Extract the (X, Y) coordinate from the center of the cell holding the provided text.  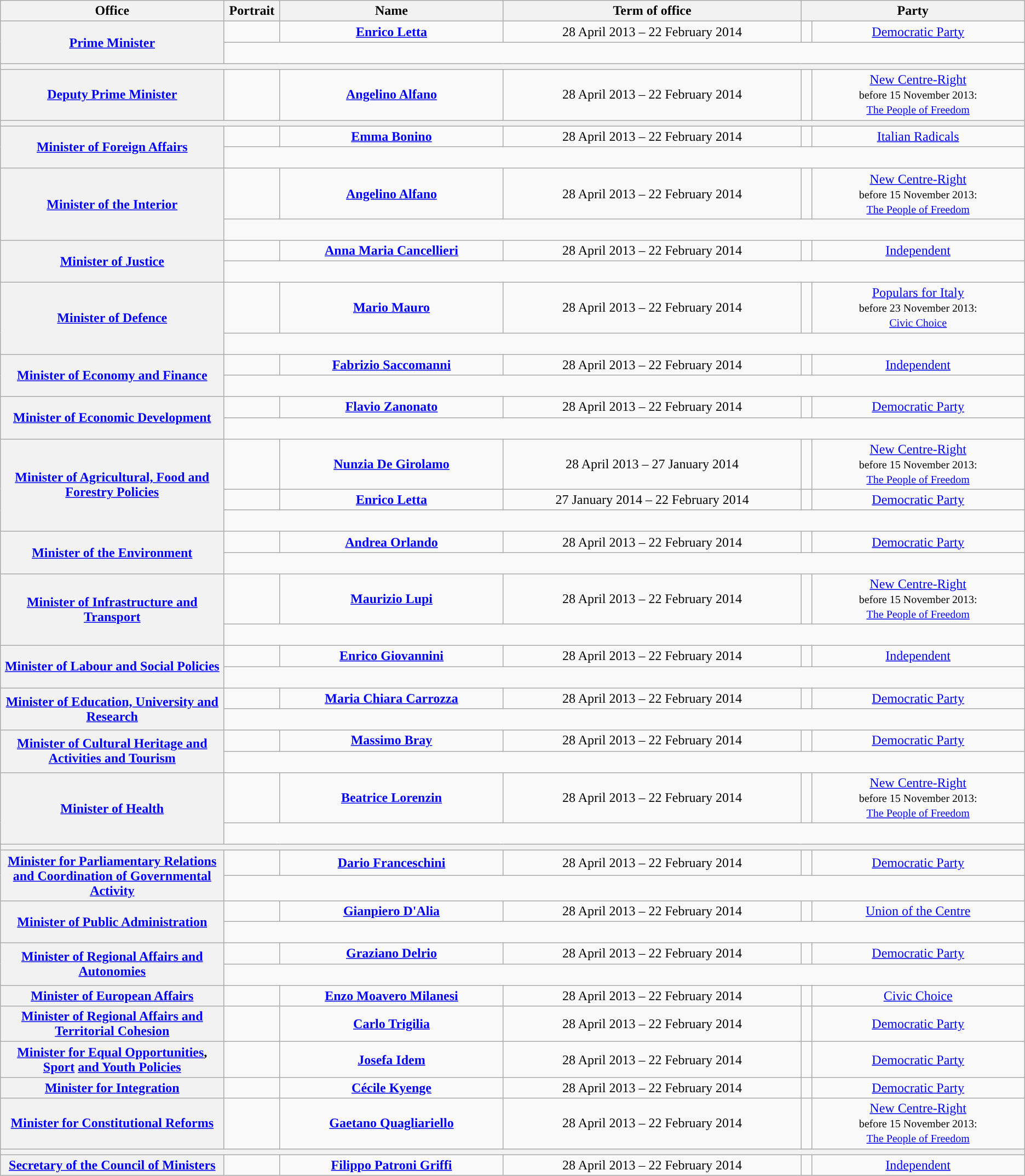
Civic Choice (918, 996)
Office (112, 11)
Minister of Public Administration (112, 921)
Party (913, 11)
Minister of Cultural Heritage and Activities and Tourism (112, 752)
Minister of Education, University and Research (112, 709)
Minister of Justice (112, 261)
Emma Bonino (391, 136)
Minister of Infrastructure and Transport (112, 609)
Minister for Constitutional Reforms (112, 1123)
Enzo Moavero Milanesi (391, 996)
Dario Franceschini (391, 862)
Name (391, 11)
Maurizio Lupi (391, 599)
Flavio Zanonato (391, 407)
Minister of Health (112, 808)
Minister for Integration (112, 1088)
Andrea Orlando (391, 542)
Josefa Idem (391, 1059)
Minister of Defence (112, 319)
Term of office (652, 11)
Populars for Italybefore 23 November 2013:Civic Choice (918, 308)
27 January 2014 – 22 February 2014 (652, 500)
Minister of the Interior (112, 204)
Minister of the Environment (112, 552)
Deputy Prime Minister (112, 95)
Beatrice Lorenzin (391, 798)
Italian Radicals (918, 136)
Gaetano Quagliariello (391, 1123)
Minister of Regional Affairs and Autonomies (112, 964)
Enrico Giovannini (391, 656)
Minister for Parliamentary Relations and Coordination of Governmental Activity (112, 875)
Minister of European Affairs (112, 996)
Secretary of the Council of Ministers (112, 1165)
Fabrizio Saccomanni (391, 365)
28 April 2013 – 27 January 2014 (652, 464)
Cécile Kyenge (391, 1088)
Union of the Centre (918, 911)
Minister for Equal Opportunities, Sport and Youth Policies (112, 1059)
Minister of Economy and Finance (112, 376)
Filippo Patroni Griffi (391, 1165)
Maria Chiara Carrozza (391, 698)
Prime Minister (112, 43)
Mario Mauro (391, 308)
Graziano Delrio (391, 954)
Anna Maria Cancellieri (391, 250)
Minister of Foreign Affairs (112, 147)
Minister of Agricultural, Food and Forestry Policies (112, 485)
Massimo Bray (391, 741)
Nunzia De Girolamo (391, 464)
Minister of Labour and Social Policies (112, 667)
Gianpiero D'Alia (391, 911)
Minister of Regional Affairs and Territorial Cohesion (112, 1024)
Minister of Economic Development (112, 417)
Portrait (252, 11)
Carlo Trigilia (391, 1024)
